Provide the [X, Y] coordinate of the cell's center where the given text is located.  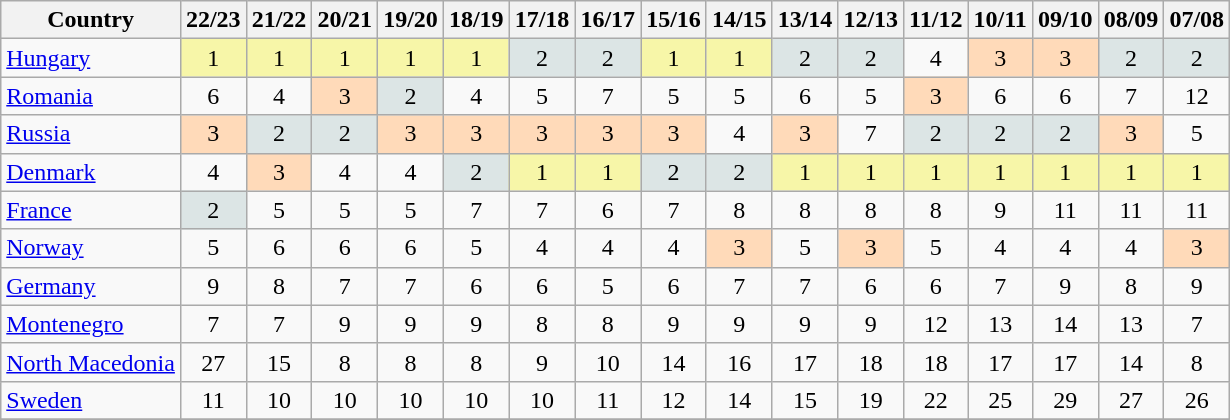
Germany [91, 286]
19 [871, 400]
Russia [91, 134]
09/10 [1065, 20]
Denmark [91, 172]
16/17 [608, 20]
Country [91, 20]
22 [936, 400]
Montenegro [91, 324]
22/23 [213, 20]
11/12 [936, 20]
26 [1197, 400]
North Macedonia [91, 362]
13/14 [805, 20]
France [91, 210]
Hungary [91, 58]
07/08 [1197, 20]
12/13 [871, 20]
08/09 [1131, 20]
Romania [91, 96]
25 [1000, 400]
18/19 [476, 20]
10/11 [1000, 20]
16 [739, 362]
19/20 [411, 20]
Norway [91, 248]
20/21 [345, 20]
21/22 [279, 20]
Sweden [91, 400]
17/18 [542, 20]
14/15 [739, 20]
15/16 [674, 20]
29 [1065, 400]
